Search for the cell housing the specified text and yield its [X, Y] center coordinate. 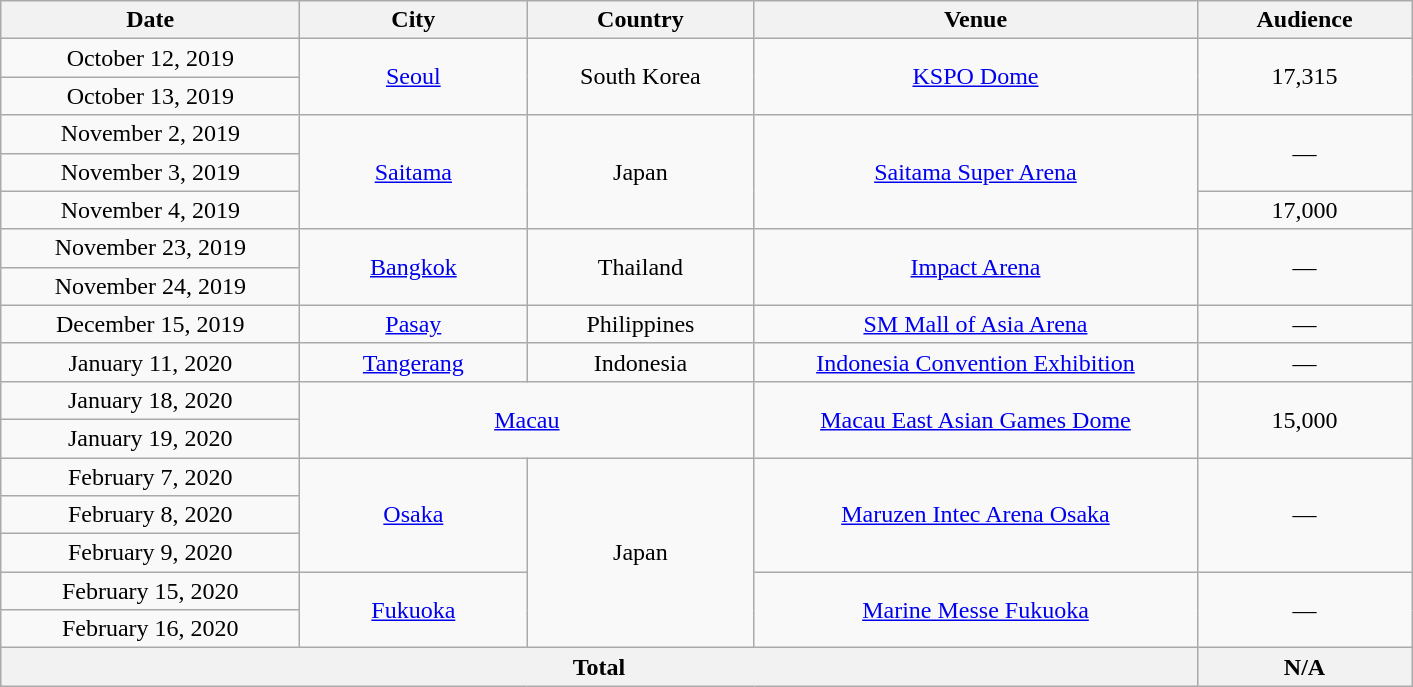
Indonesia Convention Exhibition [976, 362]
January 18, 2020 [150, 400]
February 9, 2020 [150, 553]
Country [640, 20]
Indonesia [640, 362]
Impact Arena [976, 267]
January 19, 2020 [150, 438]
Macau [527, 419]
Philippines [640, 324]
Tangerang [414, 362]
Saitama [414, 172]
15,000 [1304, 419]
February 7, 2020 [150, 477]
January 11, 2020 [150, 362]
SM Mall of Asia Arena [976, 324]
December 15, 2019 [150, 324]
KSPO Dome [976, 77]
November 24, 2019 [150, 286]
October 12, 2019 [150, 58]
17,315 [1304, 77]
Marine Messe Fukuoka [976, 610]
17,000 [1304, 210]
Seoul [414, 77]
Total [599, 667]
November 3, 2019 [150, 172]
Osaka [414, 515]
Bangkok [414, 267]
November 4, 2019 [150, 210]
February 16, 2020 [150, 629]
Macau East Asian Games Dome [976, 419]
February 8, 2020 [150, 515]
South Korea [640, 77]
N/A [1304, 667]
Pasay [414, 324]
November 2, 2019 [150, 134]
Maruzen Intec Arena Osaka [976, 515]
Saitama Super Arena [976, 172]
February 15, 2020 [150, 591]
October 13, 2019 [150, 96]
Fukuoka [414, 610]
City [414, 20]
Audience [1304, 20]
Venue [976, 20]
Date [150, 20]
Thailand [640, 267]
November 23, 2019 [150, 248]
